Return the [X, Y] coordinate for the center point of the cell that contains the specified text.  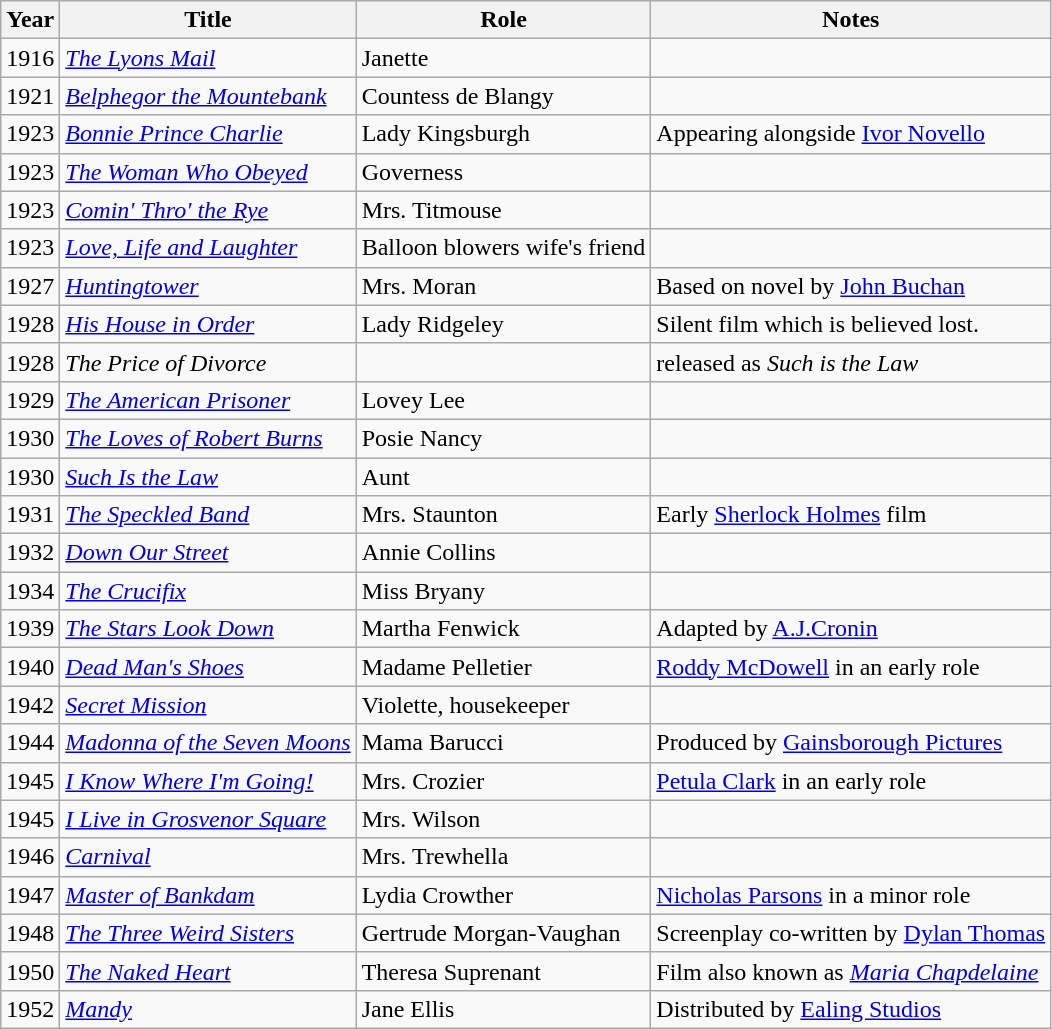
1948 [30, 933]
The Woman Who Obeyed [208, 172]
1929 [30, 400]
Lovey Lee [504, 400]
Annie Collins [504, 553]
Carnival [208, 857]
The Stars Look Down [208, 629]
Master of Bankdam [208, 895]
The Speckled Band [208, 515]
Posie Nancy [504, 438]
Screenplay co-written by Dylan Thomas [851, 933]
Comin' Thro' the Rye [208, 210]
Distributed by Ealing Studios [851, 1009]
Madame Pelletier [504, 667]
Produced by Gainsborough Pictures [851, 743]
Lady Ridgeley [504, 324]
Love, Life and Laughter [208, 248]
The Crucifix [208, 591]
Down Our Street [208, 553]
I Live in Grosvenor Square [208, 819]
The Loves of Robert Burns [208, 438]
1934 [30, 591]
Roddy McDowell in an early role [851, 667]
Violette, housekeeper [504, 705]
Mrs. Crozier [504, 781]
Appearing alongside Ivor Novello [851, 134]
Mrs. Titmouse [504, 210]
Mrs. Moran [504, 286]
Martha Fenwick [504, 629]
1944 [30, 743]
Early Sherlock Holmes film [851, 515]
The Naked Heart [208, 971]
Aunt [504, 477]
Adapted by A.J.Cronin [851, 629]
Role [504, 20]
Nicholas Parsons in a minor role [851, 895]
Miss Bryany [504, 591]
Mrs. Trewhella [504, 857]
Secret Mission [208, 705]
Belphegor the Mountebank [208, 96]
released as Such is the Law [851, 362]
Silent film which is believed lost. [851, 324]
1932 [30, 553]
Based on novel by John Buchan [851, 286]
The American Prisoner [208, 400]
1931 [30, 515]
1947 [30, 895]
1927 [30, 286]
Lady Kingsburgh [504, 134]
I Know Where I'm Going! [208, 781]
Film also known as Maria Chapdelaine [851, 971]
Mrs. Wilson [504, 819]
The Price of Divorce [208, 362]
1921 [30, 96]
Jane Ellis [504, 1009]
Huntingtower [208, 286]
1939 [30, 629]
Bonnie Prince Charlie [208, 134]
The Three Weird Sisters [208, 933]
Countess de Blangy [504, 96]
1940 [30, 667]
Year [30, 20]
1946 [30, 857]
Mandy [208, 1009]
Balloon blowers wife's friend [504, 248]
Gertrude Morgan-Vaughan [504, 933]
Mrs. Staunton [504, 515]
1942 [30, 705]
His House in Order [208, 324]
Petula Clark in an early role [851, 781]
Mama Barucci [504, 743]
Notes [851, 20]
Governess [504, 172]
Such Is the Law [208, 477]
1952 [30, 1009]
Dead Man's Shoes [208, 667]
Title [208, 20]
Theresa Suprenant [504, 971]
1950 [30, 971]
Lydia Crowther [504, 895]
Janette [504, 58]
The Lyons Mail [208, 58]
Madonna of the Seven Moons [208, 743]
1916 [30, 58]
